Scan for the cell matching the given text and deliver its [X, Y] coordinate at center. 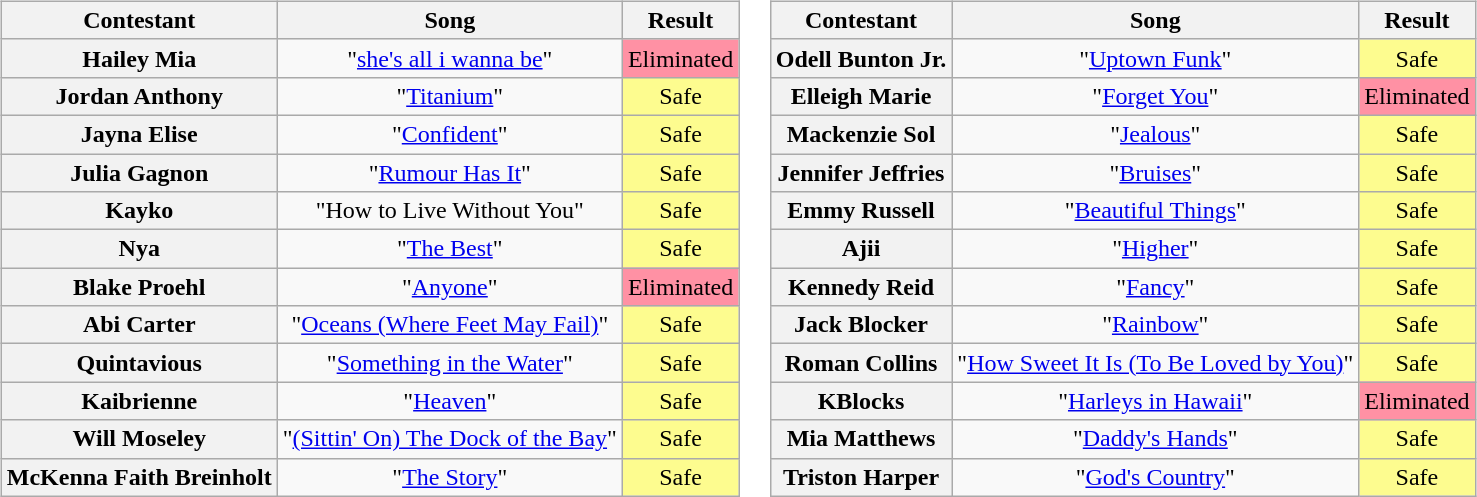
Kennedy Reid [861, 287]
Julia Gagnon [139, 173]
"Titanium" [450, 96]
"(Sittin' On) The Dock of the Bay" [450, 439]
Mia Matthews [861, 439]
Roman Collins [861, 363]
"The Best" [450, 249]
"Heaven" [450, 401]
Elleigh Marie [861, 96]
"Bruises" [1156, 173]
"Harleys in Hawaii" [1156, 401]
"Rumour Has It" [450, 173]
Jack Blocker [861, 325]
Odell Bunton Jr. [861, 58]
Mackenzie Sol [861, 134]
Ajii [861, 249]
"How Sweet It Is (To Be Loved by You)" [1156, 363]
KBlocks [861, 401]
Kayko [139, 211]
Jordan Anthony [139, 96]
"Confident" [450, 134]
Hailey Mia [139, 58]
Kaibrienne [139, 401]
"The Story" [450, 477]
"she's all i wanna be" [450, 58]
Emmy Russell [861, 211]
Quintavious [139, 363]
Triston Harper [861, 477]
"Oceans (Where Feet May Fail)" [450, 325]
"Daddy's Hands" [1156, 439]
Abi Carter [139, 325]
Nya [139, 249]
"Jealous" [1156, 134]
"Uptown Funk" [1156, 58]
McKenna Faith Breinholt [139, 477]
Will Moseley [139, 439]
"Anyone" [450, 287]
Jayna Elise [139, 134]
"Something in the Water" [450, 363]
"Beautiful Things" [1156, 211]
"Fancy" [1156, 287]
Jennifer Jeffries [861, 173]
"Forget You" [1156, 96]
"How to Live Without You" [450, 211]
"Higher" [1156, 249]
Blake Proehl [139, 287]
"Rainbow" [1156, 325]
"God's Country" [1156, 477]
